Search for the cell housing the specified text and yield its (X, Y) center coordinate. 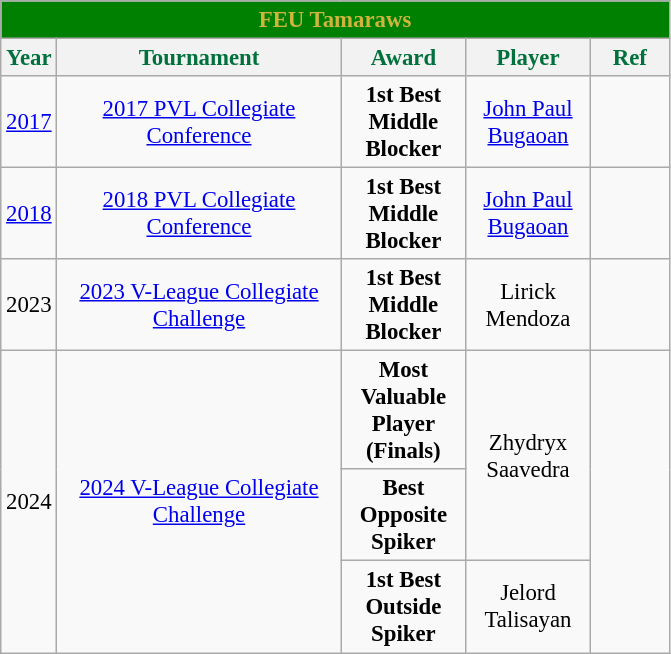
Lirick Mendoza (528, 305)
2024 V-League Collegiate Challenge (199, 502)
Tournament (199, 58)
1st Best Outside Spiker (404, 607)
Ref (630, 58)
2017 PVL Collegiate Conference (199, 122)
Year (29, 58)
Most Valuable Player (Finals) (404, 410)
2018 (29, 214)
Award (404, 58)
FEU Tamaraws (336, 20)
2017 (29, 122)
2018 PVL Collegiate Conference (199, 214)
2024 (29, 502)
Best Opposite Spiker (404, 516)
Zhydryx Saavedra (528, 456)
Jelord Talisayan (528, 607)
2023 (29, 305)
Player (528, 58)
2023 V-League Collegiate Challenge (199, 305)
